From the cell containing the given text, extract its center point as [X, Y] coordinate. 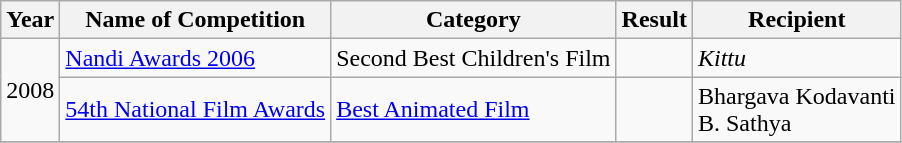
Name of Competition [196, 20]
Year [30, 20]
Category [474, 20]
Bhargava KodavantiB. Sathya [796, 110]
Result [654, 20]
Kittu [796, 58]
54th National Film Awards [196, 110]
Best Animated Film [474, 110]
Recipient [796, 20]
Nandi Awards 2006 [196, 58]
Second Best Children's Film [474, 58]
2008 [30, 90]
